Output the (x, y) coordinate of the center of the cell containing the given text.  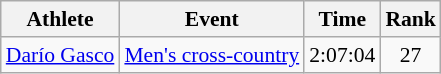
Event (212, 19)
Rank (410, 19)
Darío Gasco (60, 55)
Time (342, 19)
Men's cross-country (212, 55)
Athlete (60, 19)
27 (410, 55)
2:07:04 (342, 55)
